Capture the cell that displays the provided text and extract its (X, Y) central coordinate. 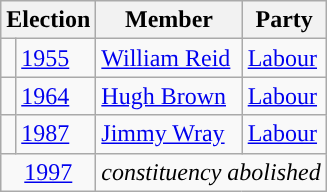
1964 (56, 96)
Member (169, 20)
Election (48, 20)
William Reid (169, 58)
1955 (56, 58)
Party (284, 20)
Jimmy Wray (169, 134)
1997 (48, 172)
Hugh Brown (169, 96)
constituency abolished (211, 172)
1987 (56, 134)
